Identify which cell holds the provided text, then report its (x, y) central coordinate. 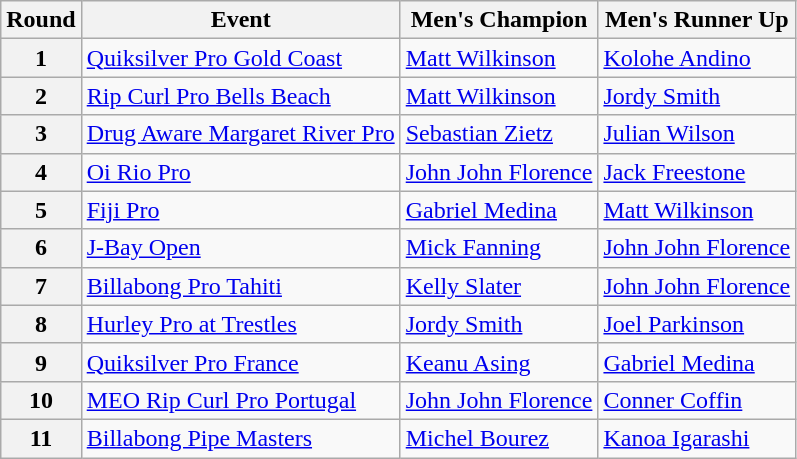
1 (41, 58)
Fiji Pro (240, 210)
Men's Champion (499, 20)
Michel Bourez (499, 438)
Rip Curl Pro Bells Beach (240, 96)
Billabong Pro Tahiti (240, 286)
Conner Coffin (697, 400)
Kelly Slater (499, 286)
Quiksilver Pro Gold Coast (240, 58)
MEO Rip Curl Pro Portugal (240, 400)
Drug Aware Margaret River Pro (240, 134)
8 (41, 324)
Sebastian Zietz (499, 134)
2 (41, 96)
Julian Wilson (697, 134)
9 (41, 362)
3 (41, 134)
5 (41, 210)
4 (41, 172)
Mick Fanning (499, 248)
11 (41, 438)
Kanoa Igarashi (697, 438)
Oi Rio Pro (240, 172)
Jack Freestone (697, 172)
Event (240, 20)
Quiksilver Pro France (240, 362)
Round (41, 20)
Kolohe Andino (697, 58)
Keanu Asing (499, 362)
Joel Parkinson (697, 324)
7 (41, 286)
Hurley Pro at Trestles (240, 324)
Men's Runner Up (697, 20)
J-Bay Open (240, 248)
Billabong Pipe Masters (240, 438)
6 (41, 248)
10 (41, 400)
